Search for the cell housing the specified text and yield its [X, Y] center coordinate. 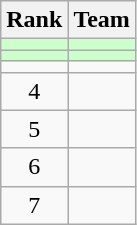
7 [34, 205]
Rank [34, 20]
Team [102, 20]
5 [34, 129]
6 [34, 167]
4 [34, 91]
